Return [x, y] of the center of cell containing provided text 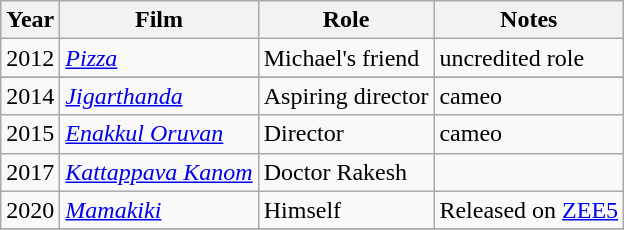
2015 [30, 134]
2012 [30, 58]
Aspiring director [346, 96]
Pizza [159, 58]
Jigarthanda [159, 96]
Enakkul Oruvan [159, 134]
Director [346, 134]
Himself [346, 210]
2017 [30, 172]
Notes [529, 20]
Mamakiki [159, 210]
Released on ZEE5 [529, 210]
2014 [30, 96]
Role [346, 20]
Film [159, 20]
Doctor Rakesh [346, 172]
Year [30, 20]
Michael's friend [346, 58]
Kattappava Kanom [159, 172]
uncredited role [529, 58]
2020 [30, 210]
